Locate the cell with the specified text and output its (X, Y) center coordinate. 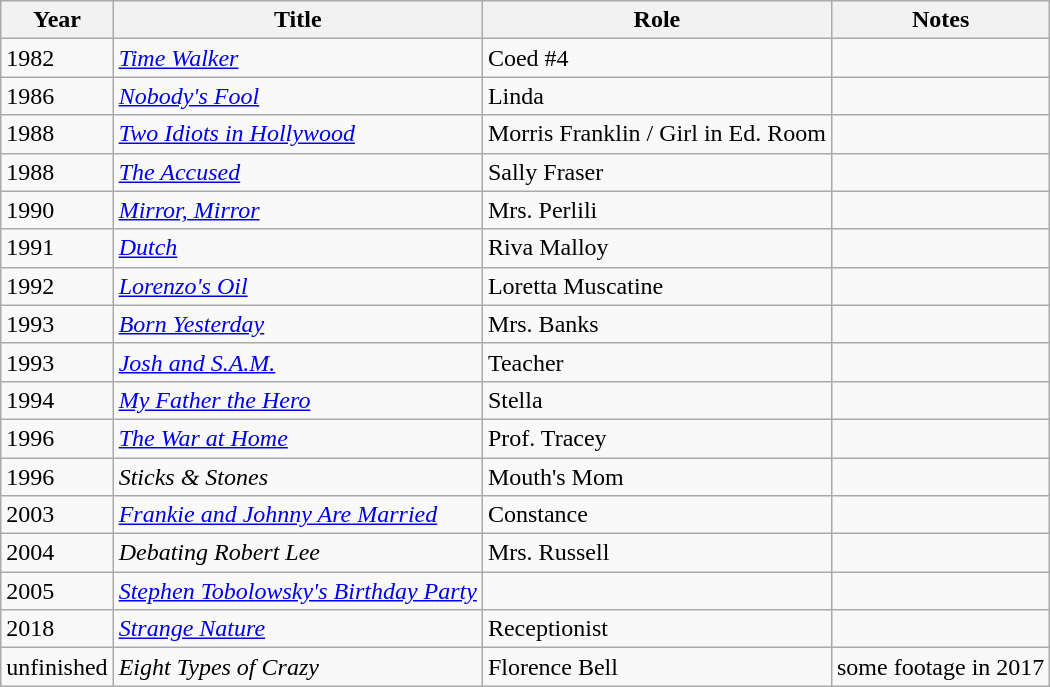
1992 (57, 286)
Stella (656, 400)
some footage in 2017 (940, 667)
2003 (57, 515)
Frankie and Johnny Are Married (298, 515)
My Father the Hero (298, 400)
Teacher (656, 362)
Mouth's Mom (656, 477)
Two Idiots in Hollywood (298, 134)
1982 (57, 58)
Coed #4 (656, 58)
2018 (57, 629)
2005 (57, 591)
The War at Home (298, 438)
Constance (656, 515)
1991 (57, 248)
Morris Franklin / Girl in Ed. Room (656, 134)
Title (298, 20)
Eight Types of Crazy (298, 667)
Loretta Muscatine (656, 286)
Debating Robert Lee (298, 553)
1990 (57, 210)
Strange Nature (298, 629)
Lorenzo's Oil (298, 286)
Time Walker (298, 58)
Receptionist (656, 629)
Notes (940, 20)
Dutch (298, 248)
Mrs. Perlili (656, 210)
Stephen Tobolowsky's Birthday Party (298, 591)
Nobody's Fool (298, 96)
unfinished (57, 667)
The Accused (298, 172)
1986 (57, 96)
Prof. Tracey (656, 438)
Linda (656, 96)
Year (57, 20)
Florence Bell (656, 667)
2004 (57, 553)
Born Yesterday (298, 324)
Role (656, 20)
1994 (57, 400)
Mirror, Mirror (298, 210)
Sticks & Stones (298, 477)
Josh and S.A.M. (298, 362)
Sally Fraser (656, 172)
Riva Malloy (656, 248)
Mrs. Russell (656, 553)
Mrs. Banks (656, 324)
